Provide the (X, Y) coordinate of the cell's center where the given text is located.  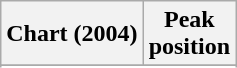
Peakposition (189, 34)
Chart (2004) (72, 34)
